Output the [X, Y] coordinate of the center of the cell containing the given text.  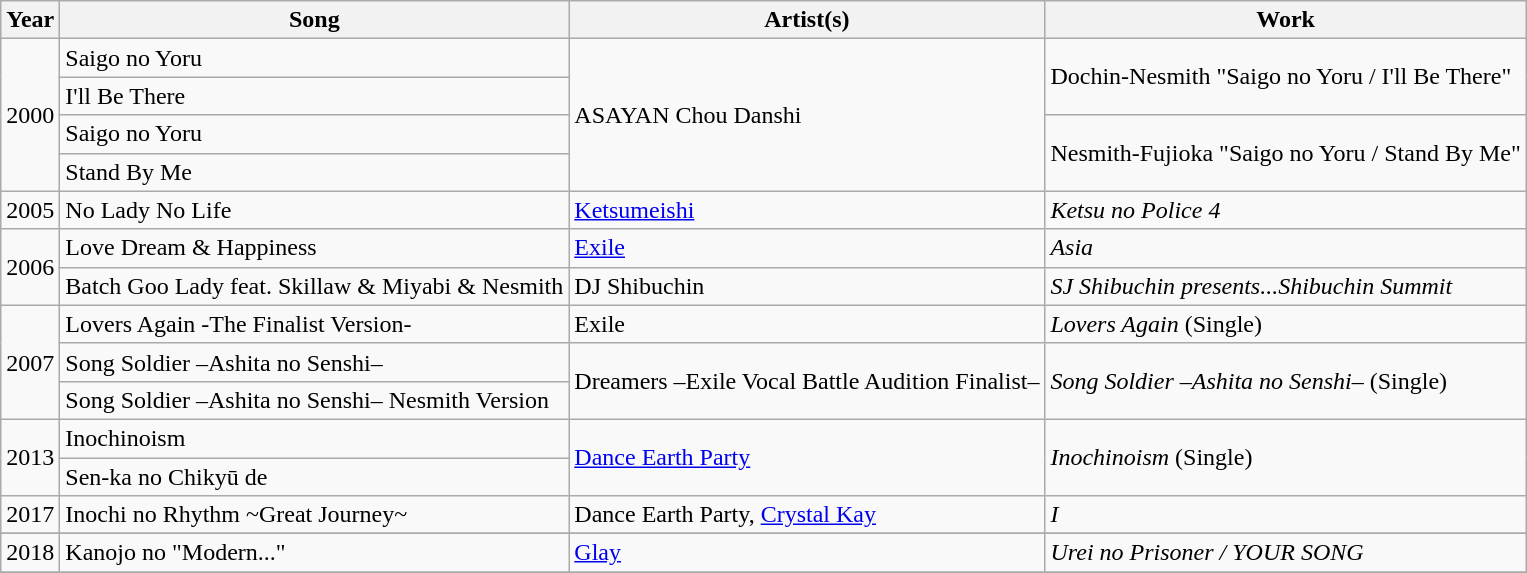
Inochinoism (Single) [1286, 457]
2017 [30, 515]
I'll Be There [314, 96]
Ketsu no Police 4 [1286, 210]
Year [30, 20]
Nesmith-Fujioka "Saigo no Yoru / Stand By Me" [1286, 153]
Work [1286, 20]
Batch Goo Lady feat. Skillaw & Miyabi & Nesmith [314, 286]
Stand By Me [314, 172]
SJ Shibuchin presents...Shibuchin Summit [1286, 286]
Love Dream & Happiness [314, 248]
Song Soldier –Ashita no Senshi– [314, 362]
2007 [30, 362]
Inochinoism [314, 438]
Sen-ka no Chikyū de [314, 477]
Urei no Prisoner / YOUR SONG [1286, 553]
Song Soldier –Ashita no Senshi– (Single) [1286, 381]
2000 [30, 115]
Song Soldier –Ashita no Senshi– Nesmith Version [314, 400]
Inochi no Rhythm ~Great Journey~ [314, 515]
2005 [30, 210]
Song [314, 20]
Dreamers –Exile Vocal Battle Audition Finalist– [807, 381]
No Lady No Life [314, 210]
Lovers Again -The Finalist Version- [314, 324]
Dance Earth Party, Crystal Kay [807, 515]
2013 [30, 457]
Dance Earth Party [807, 457]
Glay [807, 553]
I [1286, 515]
Ketsumeishi [807, 210]
Artist(s) [807, 20]
Dochin-Nesmith "Saigo no Yoru / I'll Be There" [1286, 77]
Kanojo no "Modern..." [314, 553]
2018 [30, 553]
Asia [1286, 248]
2006 [30, 267]
Lovers Again (Single) [1286, 324]
DJ Shibuchin [807, 286]
ASAYAN Chou Danshi [807, 115]
